Provide the (x, y) coordinate of the cell's center where the given text is located.  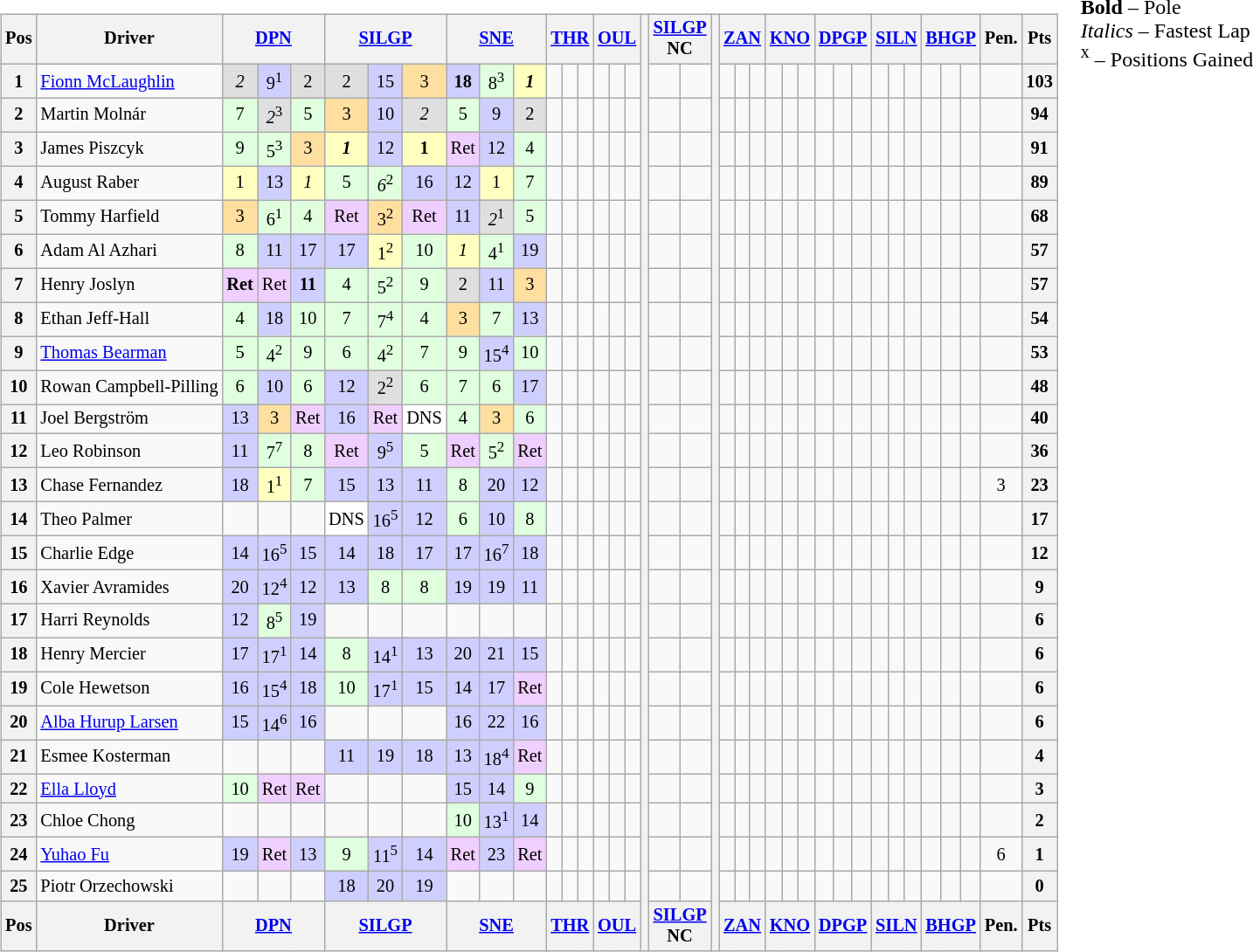
41 (496, 252)
Alba Hurup Larsen (129, 723)
115 (386, 854)
Theo Palmer (129, 519)
62 (386, 183)
77 (274, 451)
141 (386, 655)
Thomas Bearman (129, 353)
0 (1039, 886)
Esmee Kosterman (129, 756)
Ethan Jeff-Hall (129, 320)
95 (386, 451)
24 (18, 854)
74 (386, 320)
James Piszcyk (129, 148)
Harri Reynolds (129, 620)
36 (1039, 451)
Joel Bergström (129, 419)
131 (496, 821)
Cole Hewetson (129, 688)
61 (274, 217)
Rowan Campbell-Pilling (129, 388)
68 (1039, 217)
Chase Fernandez (129, 484)
54 (1039, 320)
89 (1039, 183)
83 (496, 80)
25 (18, 886)
Xavier Avramides (129, 587)
Martin Molnár (129, 115)
Henry Joslyn (129, 285)
Charlie Edge (129, 552)
Piotr Orzechowski (129, 886)
167 (496, 552)
Adam Al Azhari (129, 252)
Tommy Harfield (129, 217)
103 (1039, 80)
48 (1039, 388)
85 (274, 620)
Fionn McLaughlin (129, 80)
146 (274, 723)
32 (386, 217)
124 (274, 587)
Yuhao Fu (129, 854)
94 (1039, 115)
Chloe Chong (129, 821)
August Raber (129, 183)
Leo Robinson (129, 451)
184 (496, 756)
Ella Lloyd (129, 789)
40 (1039, 419)
Henry Mercier (129, 655)
